Pinpoint the cell where the given text exists, returning its [X, Y] midpoint coordinate. 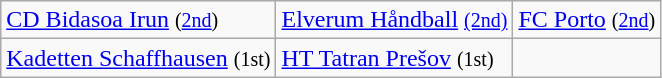
Elverum Håndball (2nd) [394, 20]
CD Bidasoa Irun (2nd) [138, 20]
HT Tatran Prešov (1st) [394, 58]
FC Porto (2nd) [587, 20]
Kadetten Schaffhausen (1st) [138, 58]
